Detect which cell encompasses the target text, then output its [x, y] center coordinate. 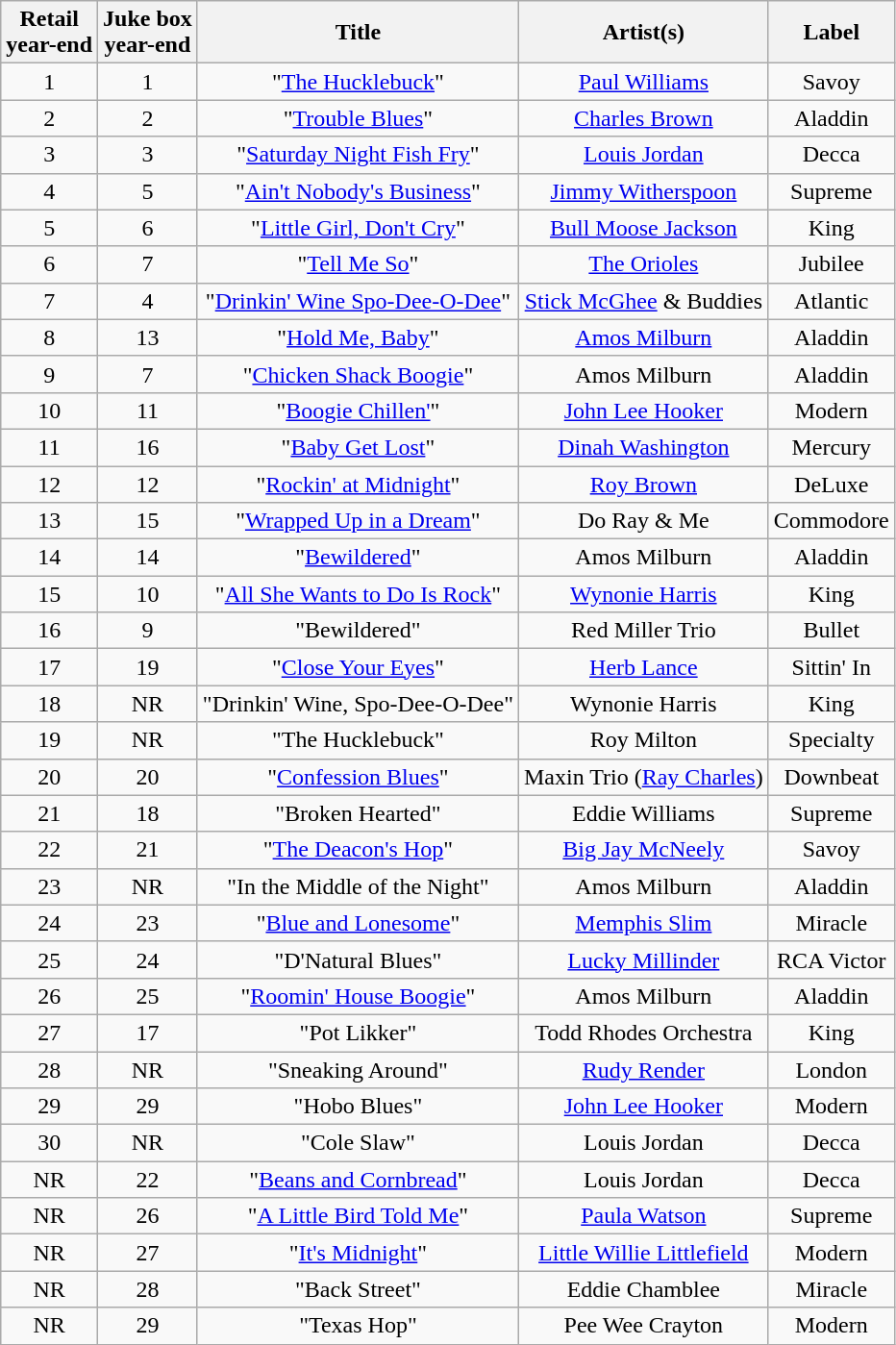
Atlantic [831, 301]
"Drinkin' Wine, Spo-Dee-O-Dee" [358, 704]
"Texas Hop" [358, 1326]
Bull Moose Jackson [643, 228]
"The Deacon's Hop" [358, 850]
Paula Watson [643, 1216]
London [831, 1070]
"In the Middle of the Night" [358, 886]
Stick McGhee & Buddies [643, 301]
Label [831, 33]
Red Miller Trio [643, 631]
DeLuxe [831, 484]
Downbeat [831, 777]
Little Willie Littlefield [643, 1253]
Artist(s) [643, 33]
"Hold Me, Baby" [358, 337]
Jubilee [831, 264]
"All She Wants to Do Is Rock" [358, 594]
Do Ray & Me [643, 521]
Roy Milton [643, 740]
"Trouble Blues" [358, 118]
8 [50, 337]
Paul Williams [643, 82]
"Pot Likker" [358, 1033]
"Tell Me So" [358, 264]
30 [50, 1143]
"Cole Slaw" [358, 1143]
Todd Rhodes Orchestra [643, 1033]
"Baby Get Lost" [358, 447]
"Rockin' at Midnight" [358, 484]
Commodore [831, 521]
Bullet [831, 631]
"Hobo Blues" [358, 1107]
Maxin Trio (Ray Charles) [643, 777]
Pee Wee Crayton [643, 1326]
"Wrapped Up in a Dream" [358, 521]
The Orioles [643, 264]
"Roomin' House Boogie" [358, 996]
Big Jay McNeely [643, 850]
Mercury [831, 447]
"Drinkin' Wine Spo-Dee-O-Dee" [358, 301]
Juke boxyear-end [148, 33]
Eddie Williams [643, 813]
"Chicken Shack Boogie" [358, 374]
Charles Brown [643, 118]
Title [358, 33]
"Saturday Night Fish Fry" [358, 155]
"D'Natural Blues" [358, 959]
Specialty [831, 740]
Sittin' In [831, 667]
"Beans and Cornbread" [358, 1180]
"Boogie Chillen'" [358, 411]
Rudy Render [643, 1070]
RCA Victor [831, 959]
Memphis Slim [643, 923]
"It's Midnight" [358, 1253]
"Close Your Eyes" [358, 667]
Lucky Millinder [643, 959]
"Confession Blues" [358, 777]
Eddie Chamblee [643, 1289]
Herb Lance [643, 667]
Retailyear-end [50, 33]
"Little Girl, Don't Cry" [358, 228]
Roy Brown [643, 484]
"Sneaking Around" [358, 1070]
Dinah Washington [643, 447]
"Blue and Lonesome" [358, 923]
"Ain't Nobody's Business" [358, 191]
"A Little Bird Told Me" [358, 1216]
"Broken Hearted" [358, 813]
Jimmy Witherspoon [643, 191]
"Back Street" [358, 1289]
